Return the (X, Y) coordinate for the center point of the cell that contains the specified text.  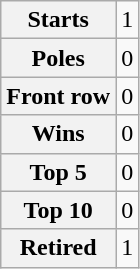
Wins (58, 134)
Poles (58, 58)
Top 10 (58, 210)
Top 5 (58, 172)
Starts (58, 20)
Front row (58, 96)
Retired (58, 248)
